For the text-containing cell, return its midpoint in (X, Y) coordinate format. 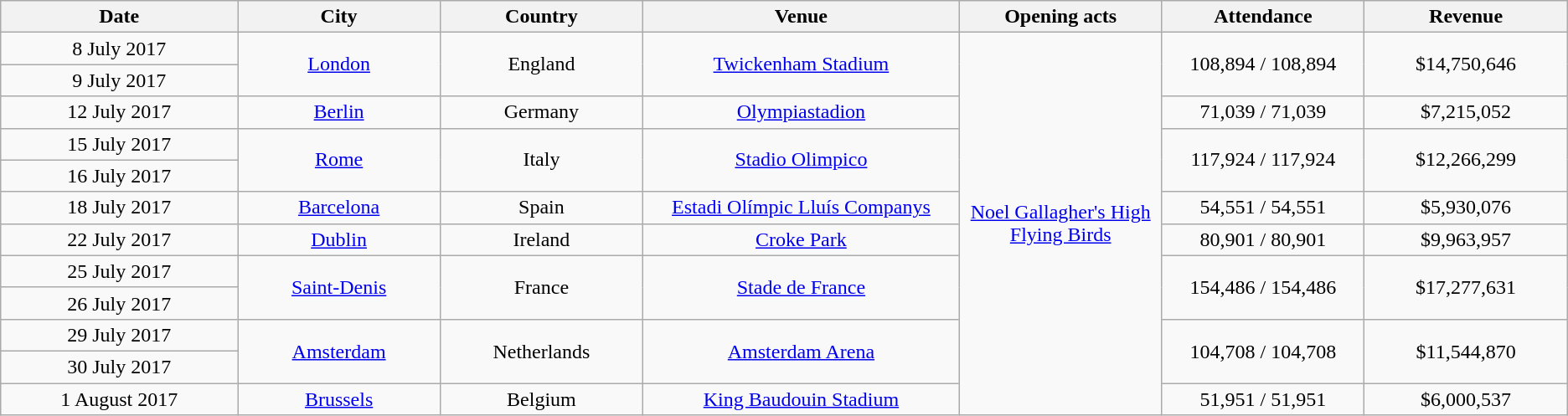
Stade de France (801, 287)
Saint-Denis (339, 287)
$12,266,299 (1466, 160)
Amsterdam (339, 351)
117,924 / 117,924 (1263, 160)
$5,930,076 (1466, 208)
City (339, 17)
29 July 2017 (119, 335)
Twickenham Stadium (801, 64)
Belgium (541, 399)
Spain (541, 208)
Ireland (541, 239)
Berlin (339, 112)
Croke Park (801, 239)
108,894 / 108,894 (1263, 64)
Venue (801, 17)
Estadi Olímpic Lluís Companys (801, 208)
Stadio Olimpico (801, 160)
51,951 / 51,951 (1263, 399)
154,486 / 154,486 (1263, 287)
Revenue (1466, 17)
$6,000,537 (1466, 399)
London (339, 64)
Olympiastadion (801, 112)
$14,750,646 (1466, 64)
1 August 2017 (119, 399)
Barcelona (339, 208)
Germany (541, 112)
15 July 2017 (119, 144)
Dublin (339, 239)
King Baudouin Stadium (801, 399)
22 July 2017 (119, 239)
Opening acts (1060, 17)
104,708 / 104,708 (1263, 351)
71,039 / 71,039 (1263, 112)
26 July 2017 (119, 303)
18 July 2017 (119, 208)
54,551 / 54,551 (1263, 208)
Noel Gallagher's High Flying Birds (1060, 224)
9 July 2017 (119, 80)
$7,215,052 (1466, 112)
16 July 2017 (119, 176)
25 July 2017 (119, 271)
12 July 2017 (119, 112)
80,901 / 80,901 (1263, 239)
England (541, 64)
Brussels (339, 399)
Date (119, 17)
Netherlands (541, 351)
Country (541, 17)
$17,277,631 (1466, 287)
France (541, 287)
$9,963,957 (1466, 239)
Rome (339, 160)
Amsterdam Arena (801, 351)
Italy (541, 160)
$11,544,870 (1466, 351)
30 July 2017 (119, 367)
Attendance (1263, 17)
8 July 2017 (119, 49)
